For the text-containing cell, return its midpoint in (x, y) coordinate format. 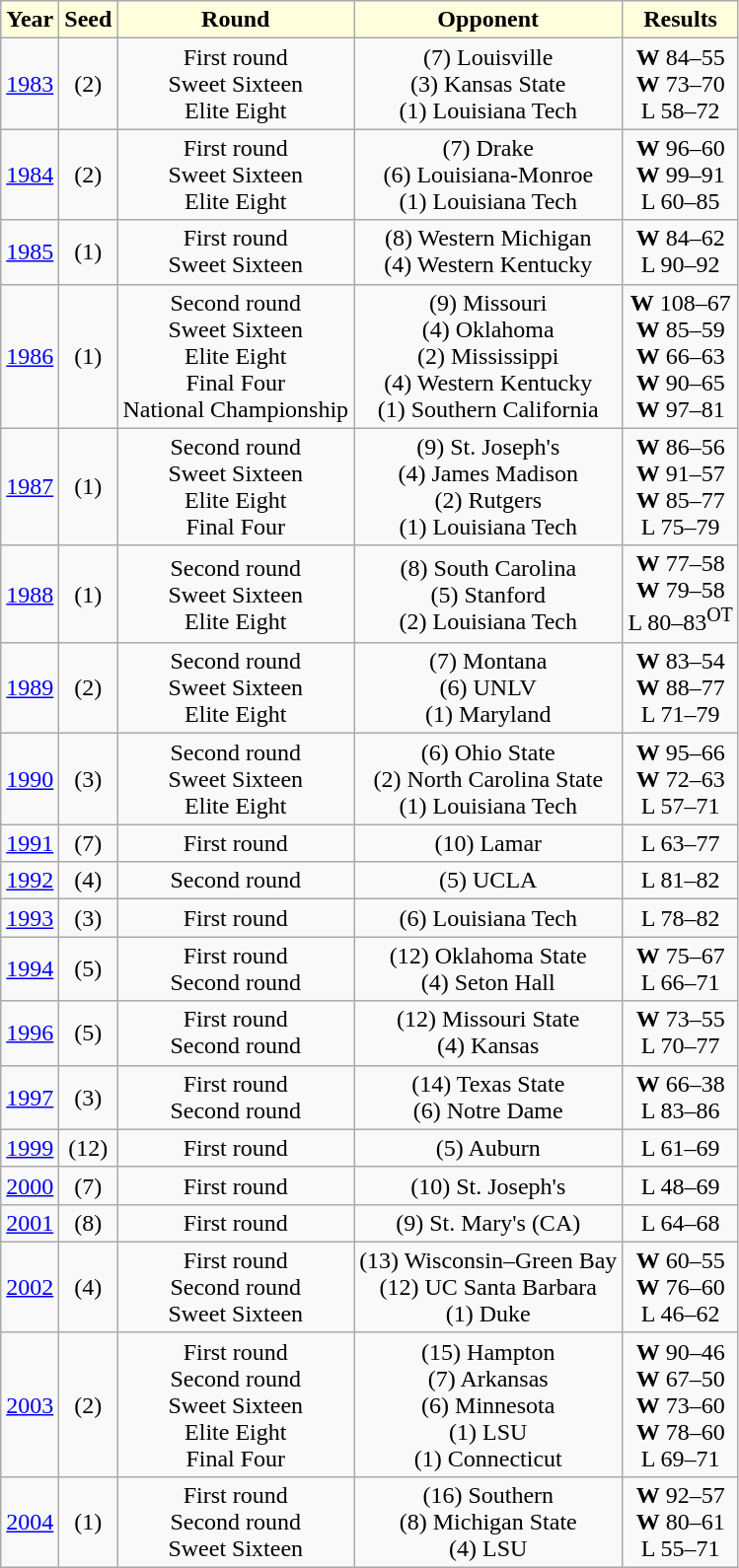
W 66–38L 83–86 (681, 1097)
1996 (30, 1033)
W 95–66W 72–63L 57–71 (681, 779)
(15) Hampton(7) Arkansas(6) Minnesota(1) LSU(1) Connecticut (488, 1404)
(12) Missouri State(4) Kansas (488, 1033)
L 81–82 (681, 881)
1991 (30, 843)
1984 (30, 175)
1993 (30, 918)
L 64–68 (681, 1223)
1999 (30, 1148)
First roundSweet Sixteen (236, 252)
(5) UCLA (488, 881)
(9) St. Joseph's(4) James Madison(2) Rutgers(1) Louisiana Tech (488, 487)
L 63–77 (681, 843)
1992 (30, 881)
Second roundSweet SixteenElite EightFinal Four (236, 487)
(10) Lamar (488, 843)
L 78–82 (681, 918)
2003 (30, 1404)
(5) Auburn (488, 1148)
W 86–56W 91–57W 85–77L 75–79 (681, 487)
(8) Western Michigan(4) Western Kentucky (488, 252)
L 48–69 (681, 1185)
(6) Louisiana Tech (488, 918)
1986 (30, 356)
(6) Ohio State(2) North Carolina State(1) Louisiana Tech (488, 779)
Second round (236, 881)
L 61–69 (681, 1148)
(8) South Carolina(5) Stanford(2) Louisiana Tech (488, 594)
(14) Texas State(6) Notre Dame (488, 1097)
W 108–67W 85–59W 66–63W 90–65W 97–81 (681, 356)
Round (236, 20)
(9) Missouri(4) Oklahoma(2) Mississippi(4) Western Kentucky(1) Southern California (488, 356)
W 77–58W 79–58L 80–83OT (681, 594)
2001 (30, 1223)
1994 (30, 968)
(13) Wisconsin–Green Bay(12) UC Santa Barbara(1) Duke (488, 1287)
W 75–67L 66–71 (681, 968)
(7) Montana(6) UNLV(1) Maryland (488, 688)
1985 (30, 252)
W 60–55W 76–60L 46–62 (681, 1287)
W 84–62L 90–92 (681, 252)
(7) Louisville(3) Kansas State(1) Louisiana Tech (488, 84)
Seed (89, 20)
Second roundSweet SixteenElite EightFinal FourNational Championship (236, 356)
1988 (30, 594)
2004 (30, 1522)
(9) St. Mary's (CA) (488, 1223)
(7) Drake(6) Louisiana-Monroe(1) Louisiana Tech (488, 175)
1990 (30, 779)
1983 (30, 84)
First roundSecond roundSweet SixteenElite EightFinal Four (236, 1404)
Year (30, 20)
1989 (30, 688)
W 92–57W 80–61L 55–71 (681, 1522)
W 83–54W 88–77L 71–79 (681, 688)
W 90–46W 67–50W 73–60W 78–60L 69–71 (681, 1404)
(16) Southern(8) Michigan State(4) LSU (488, 1522)
2000 (30, 1185)
(12) (89, 1148)
W 96–60W 99–91L 60–85 (681, 175)
Opponent (488, 20)
Results (681, 20)
W 73–55L 70–77 (681, 1033)
1987 (30, 487)
2002 (30, 1287)
1997 (30, 1097)
(10) St. Joseph's (488, 1185)
(8) (89, 1223)
(12) Oklahoma State(4) Seton Hall (488, 968)
W 84–55W 73–70L 58–72 (681, 84)
